Detect which cell encompasses the target text, then output its [X, Y] center coordinate. 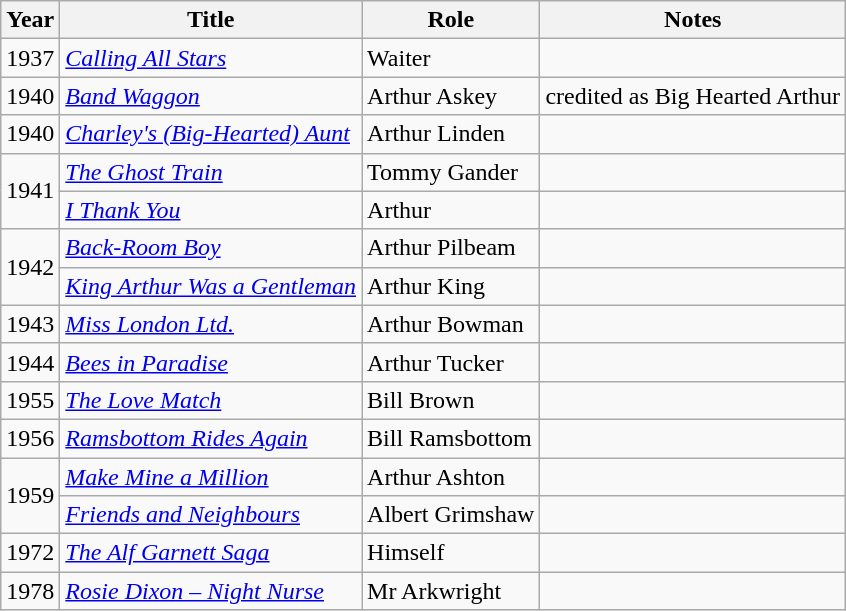
Charley's (Big-Hearted) Aunt [211, 134]
Friends and Neighbours [211, 515]
1978 [30, 591]
Albert Grimshaw [451, 515]
1972 [30, 553]
Miss London Ltd. [211, 324]
credited as Big Hearted Arthur [693, 96]
The Love Match [211, 400]
Notes [693, 20]
1956 [30, 438]
The Alf Garnett Saga [211, 553]
1955 [30, 400]
Band Waggon [211, 96]
I Thank You [211, 210]
1941 [30, 191]
1943 [30, 324]
Arthur Pilbeam [451, 248]
Tommy Gander [451, 172]
Bill Ramsbottom [451, 438]
Ramsbottom Rides Again [211, 438]
The Ghost Train [211, 172]
Arthur Askey [451, 96]
Himself [451, 553]
Title [211, 20]
Back-Room Boy [211, 248]
King Arthur Was a Gentleman [211, 286]
Arthur Tucker [451, 362]
Arthur Bowman [451, 324]
Bill Brown [451, 400]
1959 [30, 496]
Arthur King [451, 286]
Waiter [451, 58]
Arthur Linden [451, 134]
Arthur Ashton [451, 477]
1944 [30, 362]
Arthur [451, 210]
Rosie Dixon – Night Nurse [211, 591]
Mr Arkwright [451, 591]
1942 [30, 267]
Calling All Stars [211, 58]
Role [451, 20]
Bees in Paradise [211, 362]
Make Mine a Million [211, 477]
1937 [30, 58]
Year [30, 20]
